Extract the [X, Y] coordinate from the center of the cell holding the provided text.  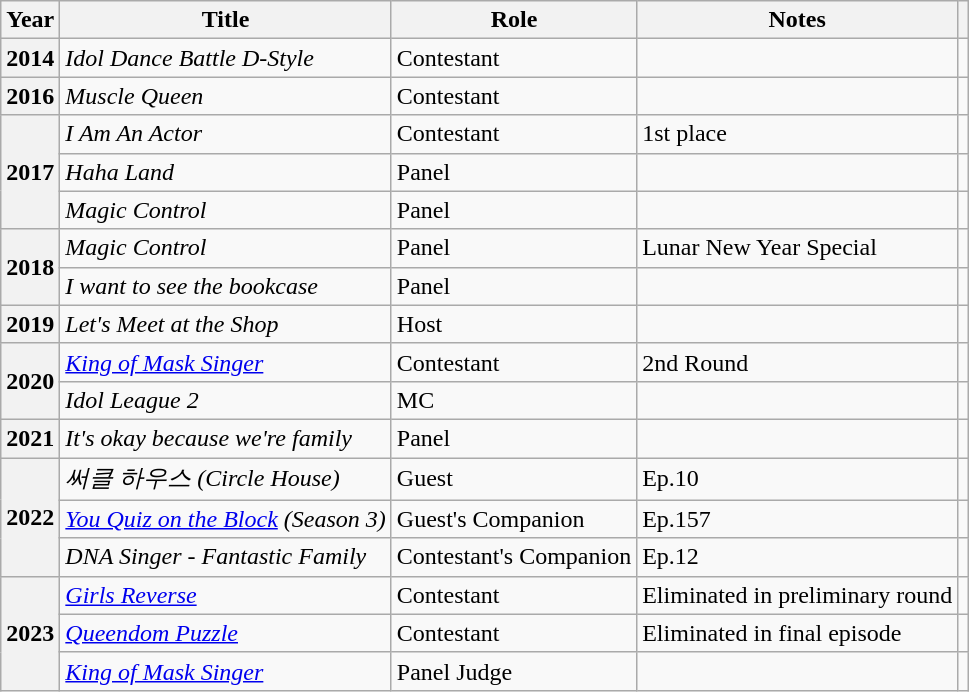
2022 [30, 518]
2017 [30, 172]
I Am An Actor [226, 134]
Idol Dance Battle D-Style [226, 58]
MC [514, 400]
Idol League 2 [226, 400]
Panel Judge [514, 671]
2018 [30, 267]
Let's Meet at the Shop [226, 324]
2021 [30, 438]
Lunar New Year Special [798, 248]
Host [514, 324]
DNA Singer - Fantastic Family [226, 557]
Ep.157 [798, 519]
Haha Land [226, 172]
Contestant's Companion [514, 557]
Notes [798, 20]
Title [226, 20]
Muscle Queen [226, 96]
You Quiz on the Block (Season 3) [226, 519]
Ep.10 [798, 480]
2014 [30, 58]
2016 [30, 96]
Role [514, 20]
2023 [30, 633]
2020 [30, 381]
Ep.12 [798, 557]
Girls Reverse [226, 595]
I want to see the bookcase [226, 286]
Queendom Puzzle [226, 633]
Guest's Companion [514, 519]
써클 하우스 (Circle House) [226, 480]
It's okay because we're family [226, 438]
Eliminated in preliminary round [798, 595]
Guest [514, 480]
2019 [30, 324]
1st place [798, 134]
2nd Round [798, 362]
Year [30, 20]
Eliminated in final episode [798, 633]
